Return (X, Y) of the center of cell containing provided text 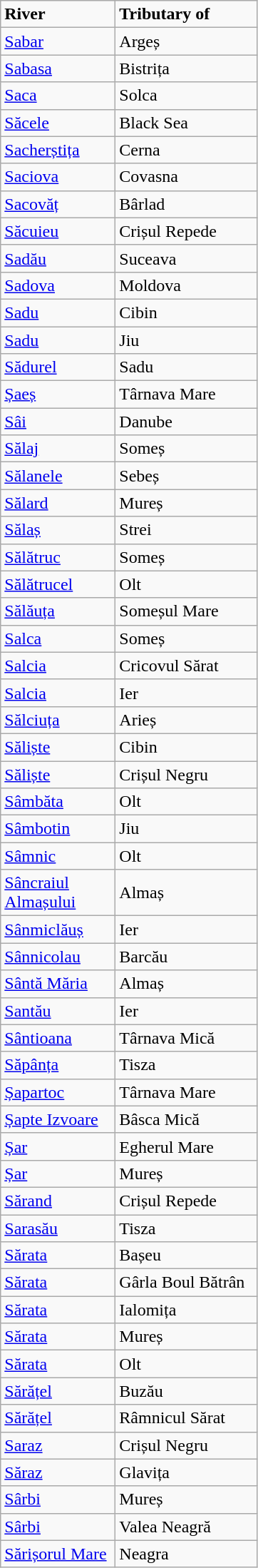
Săpânța (58, 1065)
Sălătruc (58, 557)
Șaeș (58, 394)
Sâmbotin (58, 829)
Gârla Boul Bătrân (187, 1283)
Sărișorul Mare (58, 1554)
Sălard (58, 503)
Sânmiclăuș (58, 930)
Sadova (58, 285)
Argeș (187, 41)
Bârlad (187, 204)
Glavița (187, 1472)
Sălaj (58, 449)
Râmnicul Sărat (187, 1418)
Bistrița (187, 68)
Sabasa (58, 68)
Sacherștița (58, 150)
Suceava (187, 258)
Barcău (187, 957)
Săraz (58, 1472)
Sebeș (187, 476)
Tributary of (187, 14)
Valea Neagră (187, 1527)
Sântă Măria (58, 984)
Sălaș (58, 530)
Sălătrucel (58, 584)
Șapte Izvoare (58, 1119)
Sâncraiul Almașului (58, 893)
Sânnicolau (58, 957)
Strei (187, 530)
Sarasău (58, 1228)
Sacovăț (58, 204)
Cricovul Sărat (187, 666)
Sădurel (58, 367)
Neagra (187, 1554)
Someșul Mare (187, 611)
Saciova (58, 177)
Danube (187, 422)
Saca (58, 96)
Târnava Mică (187, 1038)
Solca (187, 96)
Sălciuța (58, 720)
Sâi (58, 422)
Buzău (187, 1391)
Sălanele (58, 476)
Săcuieu (58, 231)
Sălăuța (58, 611)
Sărand (58, 1201)
Ialomița (187, 1310)
Arieș (187, 720)
Bașeu (187, 1256)
Sabar (58, 41)
Sântioana (58, 1038)
Sadău (58, 258)
Egherul Mare (187, 1146)
Sâmnic (58, 856)
Black Sea (187, 123)
Săcele (58, 123)
River (58, 14)
Covasna (187, 177)
Saraz (58, 1445)
Moldova (187, 285)
Sâmbăta (58, 802)
Șapartoc (58, 1092)
Cerna (187, 150)
Salca (58, 638)
Santău (58, 1011)
Bâsca Mică (187, 1119)
